From the cell containing the given text, extract its center point as (x, y) coordinate. 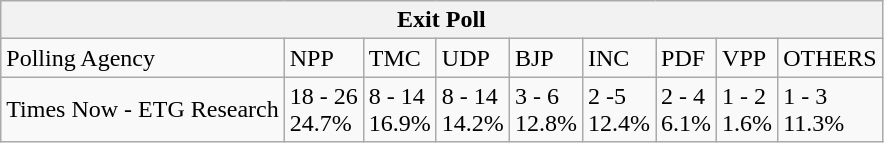
INC (618, 58)
3 - 612.8% (546, 110)
18 - 2624.7% (324, 110)
Times Now - ETG Research (142, 110)
1 - 21.6% (748, 110)
2 -512.4% (618, 110)
VPP (748, 58)
8 - 1414.2% (472, 110)
1 - 311.3% (830, 110)
BJP (546, 58)
8 - 1416.9% (400, 110)
UDP (472, 58)
NPP (324, 58)
2 - 46.1% (686, 110)
Exit Poll (442, 20)
OTHERS (830, 58)
PDF (686, 58)
TMC (400, 58)
Polling Agency (142, 58)
